Return [x, y] of the center of cell containing provided text 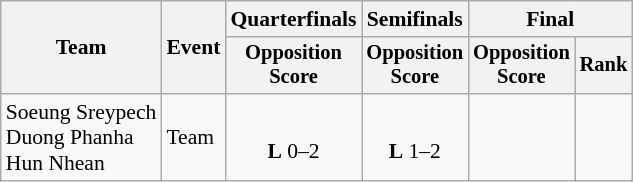
Semifinals [416, 19]
Soeung SreypechDuong PhanhaHun Nhean [82, 138]
Rank [604, 66]
L 0–2 [293, 138]
Event [193, 48]
Quarterfinals [293, 19]
Final [550, 19]
L 1–2 [416, 138]
